Search for the cell housing the specified text and yield its (X, Y) center coordinate. 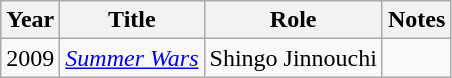
Shingo Jinnouchi (293, 58)
Year (30, 20)
2009 (30, 58)
Role (293, 20)
Title (132, 20)
Summer Wars (132, 58)
Notes (416, 20)
